Locate the cell with the specified text and output its (x, y) center coordinate. 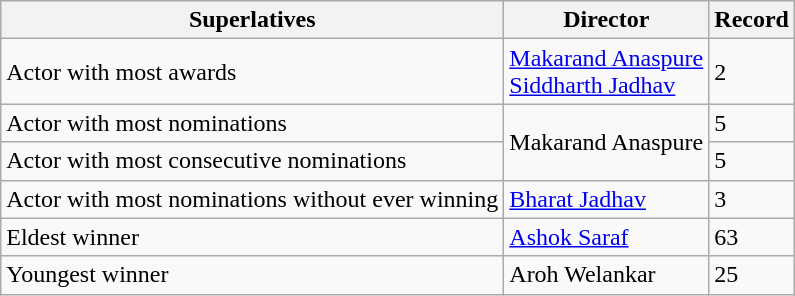
63 (752, 237)
3 (752, 199)
Actor with most awards (252, 72)
Youngest winner (252, 275)
Eldest winner (252, 237)
Aroh Welankar (606, 275)
Makarand Anaspure (606, 142)
2 (752, 72)
Makarand AnaspureSiddharth Jadhav (606, 72)
Actor with most nominations without ever winning (252, 199)
Director (606, 20)
Ashok Saraf (606, 237)
25 (752, 275)
Bharat Jadhav (606, 199)
Superlatives (252, 20)
Actor with most consecutive nominations (252, 161)
Record (752, 20)
Actor with most nominations (252, 123)
